Find where the given text appears and provide that cell's center as [x, y] coordinate. 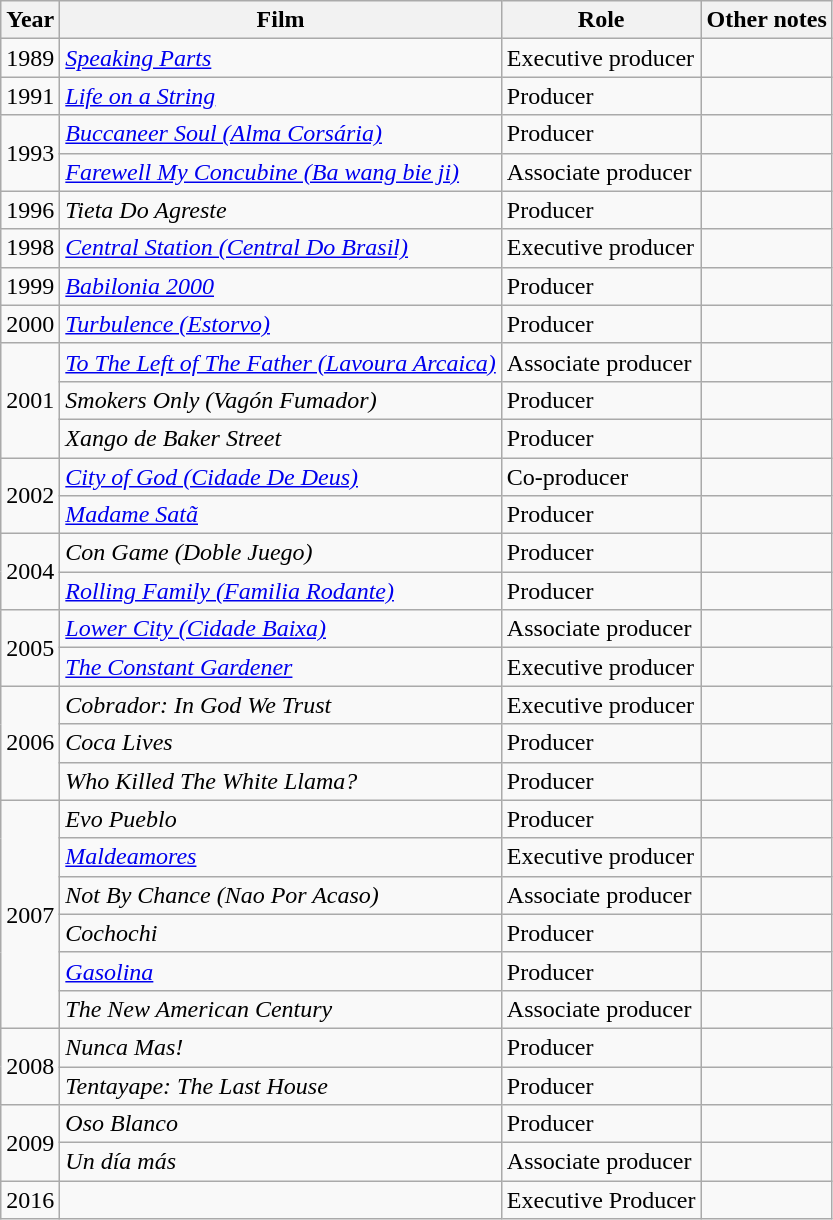
2008 [30, 1066]
2006 [30, 743]
1989 [30, 58]
2000 [30, 324]
Tieta Do Agreste [281, 210]
Buccaneer Soul (Alma Corsária) [281, 134]
Executive Producer [601, 1200]
Con Game (Doble Juego) [281, 553]
Xango de Baker Street [281, 438]
Co-producer [601, 477]
Turbulence (Estorvo) [281, 324]
Tentayape: The Last House [281, 1085]
Speaking Parts [281, 58]
Film [281, 20]
Rolling Family (Familia Rodante) [281, 591]
Farewell My Concubine (Ba wang bie ji) [281, 172]
2001 [30, 400]
Gasolina [281, 971]
2007 [30, 914]
1998 [30, 248]
To The Left of The Father (Lavoura Arcaica) [281, 362]
Lower City (Cidade Baixa) [281, 629]
Other notes [766, 20]
Year [30, 20]
Not By Chance (Nao Por Acaso) [281, 895]
Cochochi [281, 933]
Who Killed The White Llama? [281, 781]
1996 [30, 210]
The Constant Gardener [281, 667]
Life on a String [281, 96]
Madame Satã [281, 515]
Central Station (Central Do Brasil) [281, 248]
Role [601, 20]
Nunca Mas! [281, 1047]
Smokers Only (Vagón Fumador) [281, 400]
1999 [30, 286]
2009 [30, 1143]
Babilonia 2000 [281, 286]
2016 [30, 1200]
Maldeamores [281, 857]
City of God (Cidade De Deus) [281, 477]
2004 [30, 572]
1991 [30, 96]
1993 [30, 153]
Oso Blanco [281, 1124]
2002 [30, 496]
Un día más [281, 1162]
Cobrador: In God We Trust [281, 705]
Coca Lives [281, 743]
Evo Pueblo [281, 819]
The New American Century [281, 1009]
2005 [30, 648]
